Scan for the cell matching the given text and deliver its [x, y] coordinate at center. 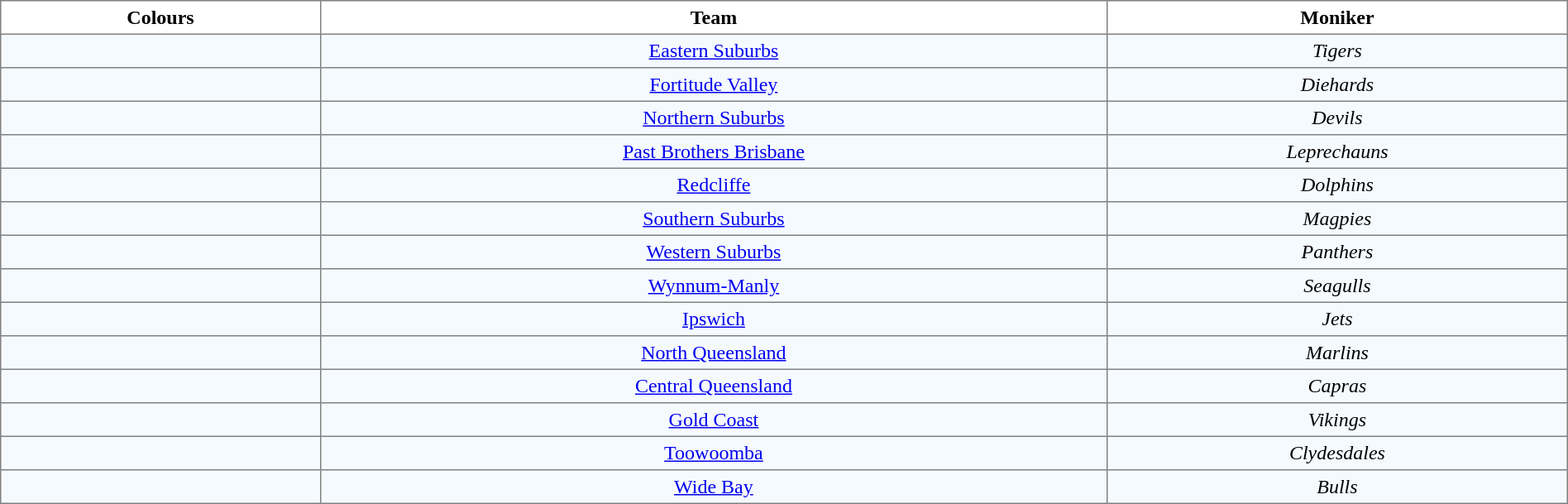
Redcliffe [713, 185]
Wide Bay [713, 487]
Leprechauns [1338, 151]
Panthers [1338, 252]
Colours [160, 17]
Central Queensland [713, 386]
Dolphins [1338, 185]
Western Suburbs [713, 252]
Devils [1338, 118]
Bulls [1338, 487]
Toowoomba [713, 453]
Wynnum-Manly [713, 286]
Northern Suburbs [713, 118]
Ipswich [713, 319]
Seagulls [1338, 286]
Moniker [1338, 17]
Past Brothers Brisbane [713, 151]
Marlins [1338, 353]
Magpies [1338, 218]
North Queensland [713, 353]
Diehards [1338, 84]
Vikings [1338, 420]
Fortitude Valley [713, 84]
Team [713, 17]
Gold Coast [713, 420]
Eastern Suburbs [713, 50]
Capras [1338, 386]
Jets [1338, 319]
Southern Suburbs [713, 218]
Clydesdales [1338, 453]
Tigers [1338, 50]
